Return [X, Y] of the center of cell containing provided text 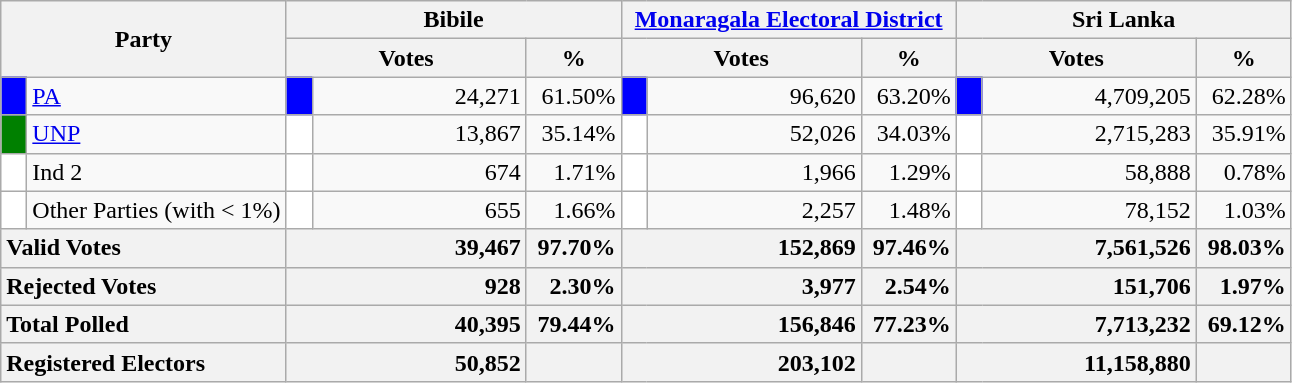
50,852 [406, 362]
1.97% [1244, 286]
152,869 [741, 248]
1.03% [1244, 210]
77.23% [908, 324]
151,706 [1076, 286]
11,158,880 [1076, 362]
PA [156, 96]
7,561,526 [1076, 248]
78,152 [1089, 210]
79.44% [574, 324]
7,713,232 [1076, 324]
928 [406, 286]
2.30% [574, 286]
0.78% [1244, 172]
24,271 [419, 96]
35.91% [1244, 134]
1.71% [574, 172]
Ind 2 [156, 172]
2,715,283 [1089, 134]
3,977 [741, 286]
Bibile [454, 20]
58,888 [1089, 172]
UNP [156, 134]
97.46% [908, 248]
1,966 [754, 172]
Registered Electors [144, 362]
4,709,205 [1089, 96]
Other Parties (with < 1%) [156, 210]
674 [419, 172]
203,102 [741, 362]
2,257 [754, 210]
52,026 [754, 134]
40,395 [406, 324]
Sri Lanka [1124, 20]
2.54% [908, 286]
13,867 [419, 134]
39,467 [406, 248]
Party [144, 39]
98.03% [1244, 248]
1.48% [908, 210]
Monaragala Electoral District [788, 20]
Total Polled [144, 324]
655 [419, 210]
1.29% [908, 172]
61.50% [574, 96]
34.03% [908, 134]
35.14% [574, 134]
Rejected Votes [144, 286]
62.28% [1244, 96]
63.20% [908, 96]
Valid Votes [144, 248]
96,620 [754, 96]
97.70% [574, 248]
69.12% [1244, 324]
156,846 [741, 324]
1.66% [574, 210]
